Identify which cell holds the provided text, then report its (x, y) central coordinate. 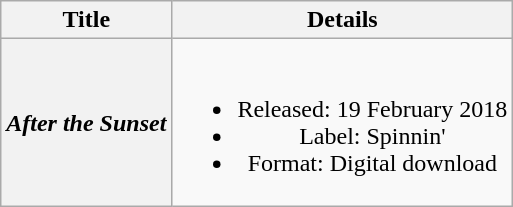
Details (342, 20)
After the Sunset (86, 122)
Released: 19 February 2018Label: Spinnin'Format: Digital download (342, 122)
Title (86, 20)
